Search for the cell housing the specified text and yield its [x, y] center coordinate. 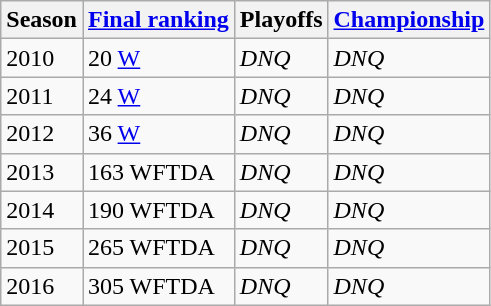
2011 [42, 96]
2010 [42, 58]
2012 [42, 134]
24 W [158, 96]
190 WFTDA [158, 210]
2015 [42, 248]
305 WFTDA [158, 286]
20 W [158, 58]
Championship [409, 20]
2013 [42, 172]
Season [42, 20]
265 WFTDA [158, 248]
2016 [42, 286]
163 WFTDA [158, 172]
Final ranking [158, 20]
36 W [158, 134]
2014 [42, 210]
Playoffs [281, 20]
